Output the [x, y] coordinate of the center of the cell containing the given text.  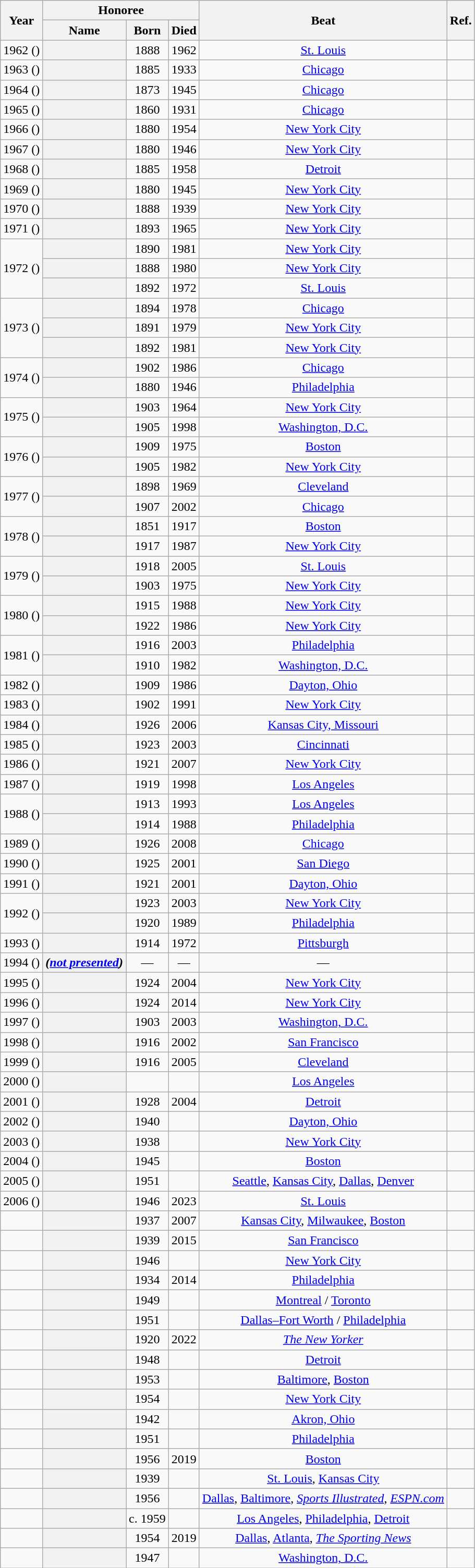
1987 [184, 546]
1999 () [22, 1062]
1947 [148, 1558]
1997 () [22, 1022]
1925 [148, 863]
2003 () [22, 1141]
1984 () [22, 725]
1975 () [22, 417]
1958 [184, 169]
1964 () [22, 90]
1995 () [22, 983]
1980 () [22, 616]
1990 () [22, 863]
1962 () [22, 50]
Los Angeles, Philadelphia, Detroit [323, 1518]
1979 () [22, 575]
1971 () [22, 228]
1972 () [22, 268]
1998 () [22, 1042]
Dallas, Baltimore, Sports Illustrated, ESPN.com [323, 1498]
1965 () [22, 109]
1981 () [22, 655]
1994 () [22, 963]
1931 [184, 109]
Beat [323, 20]
1979 [184, 328]
Cincinnati [323, 744]
1986 () [22, 764]
1922 [148, 626]
1963 () [22, 70]
San Diego [323, 863]
1873 [148, 90]
1965 [184, 228]
1953 [148, 1379]
Kansas City, Milwaukee, Boston [323, 1221]
1851 [148, 526]
1983 () [22, 705]
2001 () [22, 1101]
Year [22, 20]
2002 () [22, 1121]
1938 [148, 1141]
1942 [148, 1419]
1991 () [22, 884]
1977 () [22, 496]
Honoree [121, 10]
2022 [184, 1340]
2005 () [22, 1181]
1913 [148, 804]
1970 () [22, 209]
Pittsburgh [323, 943]
1989 [184, 923]
Akron, Ohio [323, 1419]
Dallas, Atlanta, The Sporting News [323, 1538]
(not presented) [84, 963]
Seattle, Kansas City, Dallas, Denver [323, 1181]
1987 () [22, 784]
St. Louis, Kansas City [323, 1478]
1967 () [22, 149]
The New Yorker [323, 1340]
1992 () [22, 913]
2006 () [22, 1200]
1915 [148, 606]
1985 () [22, 744]
1928 [148, 1101]
2023 [184, 1200]
1993 [184, 804]
c. 1959 [148, 1518]
1918 [148, 566]
2004 () [22, 1161]
1949 [148, 1300]
2008 [184, 843]
1968 () [22, 169]
1933 [184, 70]
Born [148, 30]
1982 () [22, 685]
2006 [184, 725]
1860 [148, 109]
1969 () [22, 189]
1934 [148, 1280]
1910 [148, 665]
1993 () [22, 943]
Dallas–Fort Worth / Philadelphia [323, 1320]
Kansas City, Missouri [323, 725]
Montreal / Toronto [323, 1300]
1966 () [22, 129]
Baltimore, Boston [323, 1379]
Ref. [461, 20]
1969 [184, 486]
1937 [148, 1221]
1989 () [22, 843]
1964 [184, 407]
1948 [148, 1359]
1907 [148, 506]
1891 [148, 328]
1973 () [22, 328]
1978 [184, 308]
1980 [184, 268]
1940 [148, 1121]
1991 [184, 705]
Name [84, 30]
1890 [148, 249]
1988 () [22, 814]
1974 () [22, 377]
2015 [184, 1241]
1978 () [22, 536]
1894 [148, 308]
1996 () [22, 1002]
2000 () [22, 1082]
1962 [184, 50]
1976 () [22, 457]
1893 [148, 228]
1919 [148, 784]
Died [184, 30]
1898 [148, 486]
